Return the (X, Y) coordinate for the center point of the cell that contains the specified text.  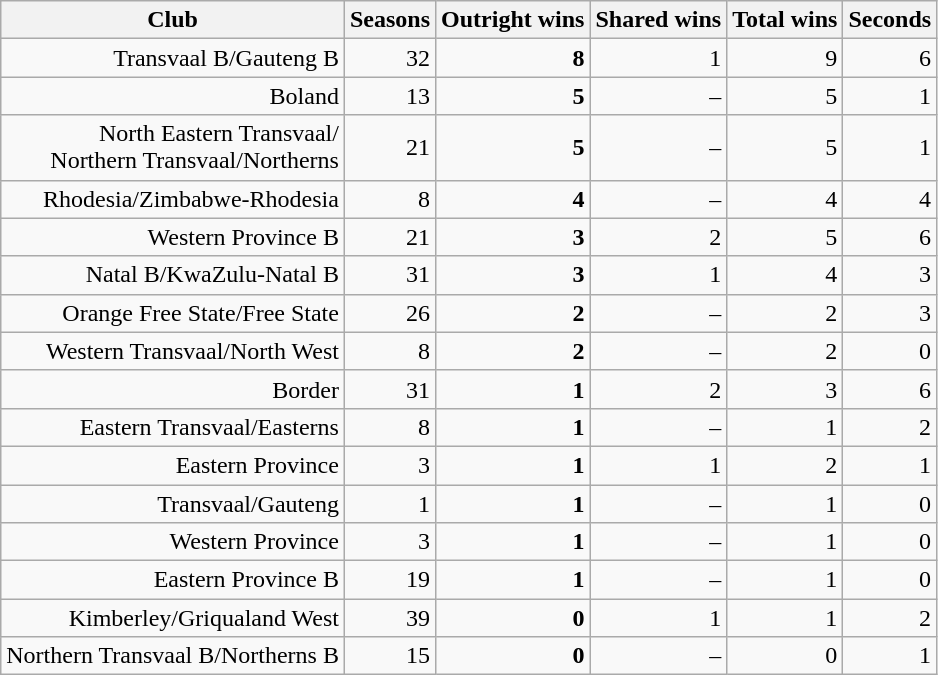
Natal B/KwaZulu-Natal B (173, 275)
Transvaal/Gauteng (173, 503)
Western Province (173, 542)
Border (173, 389)
26 (390, 313)
Seasons (390, 20)
Boland (173, 96)
Transvaal B/Gauteng B (173, 58)
Eastern Transvaal/Easterns (173, 427)
13 (390, 96)
19 (390, 580)
Orange Free State/Free State (173, 313)
Kimberley/Griqualand West (173, 618)
Rhodesia/Zimbabwe-Rhodesia (173, 199)
39 (390, 618)
Shared wins (658, 20)
15 (390, 656)
Western Transvaal/North West (173, 351)
Seconds (890, 20)
Club (173, 20)
Northern Transvaal B/Northerns B (173, 656)
Total wins (785, 20)
North Eastern Transvaal/Northern Transvaal/Northerns (173, 148)
Western Province B (173, 237)
32 (390, 58)
Eastern Province B (173, 580)
9 (785, 58)
Eastern Province (173, 465)
Outright wins (513, 20)
